Scan for the cell matching the given text and deliver its [x, y] coordinate at center. 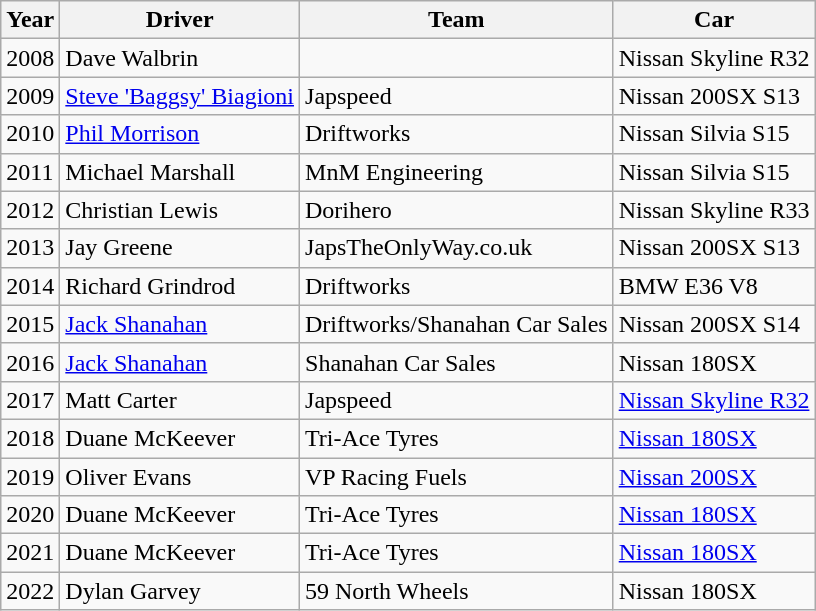
Car [714, 20]
Shanahan Car Sales [457, 362]
Team [457, 20]
2011 [30, 172]
JapsTheOnlyWay.co.uk [457, 248]
Phil Morrison [180, 134]
VP Racing Fuels [457, 477]
BMW E36 V8 [714, 286]
Steve 'Baggsy' Biagioni [180, 96]
MnM Engineering [457, 172]
Jay Greene [180, 248]
Christian Lewis [180, 210]
2014 [30, 286]
2022 [30, 591]
Nissan 200SX S14 [714, 324]
Driftworks/Shanahan Car Sales [457, 324]
Matt Carter [180, 400]
Dorihero [457, 210]
Dylan Garvey [180, 591]
Dave Walbrin [180, 58]
2012 [30, 210]
Year [30, 20]
59 North Wheels [457, 591]
2020 [30, 515]
2015 [30, 324]
2019 [30, 477]
Richard Grindrod [180, 286]
2008 [30, 58]
2016 [30, 362]
2017 [30, 400]
Driver [180, 20]
Oliver Evans [180, 477]
2021 [30, 553]
2009 [30, 96]
Michael Marshall [180, 172]
2013 [30, 248]
Nissan 200SX [714, 477]
Nissan Skyline R33 [714, 210]
2018 [30, 438]
2010 [30, 134]
